Return the (X, Y) coordinate for the center point of the cell that contains the specified text.  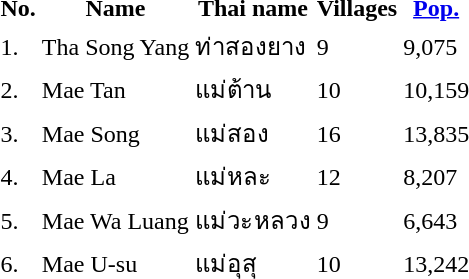
16 (356, 133)
Mae Song (115, 133)
Mae La (115, 176)
ท่าสองยาง (253, 46)
10 (356, 90)
แม่หละ (253, 176)
แม่สอง (253, 133)
แม่วะหลวง (253, 220)
Tha Song Yang (115, 46)
Mae Tan (115, 90)
Mae Wa Luang (115, 220)
12 (356, 176)
แม่ต้าน (253, 90)
